Locate the cell with the specified text and output its [x, y] center coordinate. 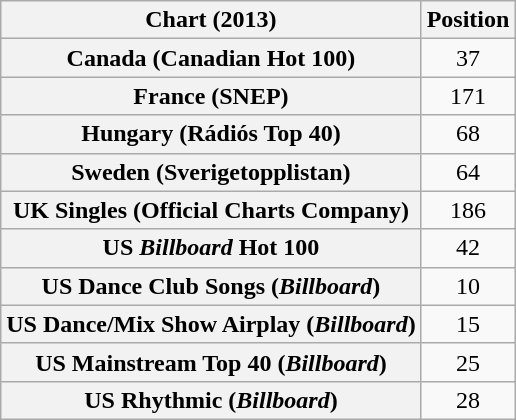
UK Singles (Official Charts Company) [211, 210]
Canada (Canadian Hot 100) [211, 58]
186 [468, 210]
France (SNEP) [211, 96]
15 [468, 324]
US Billboard Hot 100 [211, 248]
171 [468, 96]
US Rhythmic (Billboard) [211, 400]
US Dance Club Songs (Billboard) [211, 286]
10 [468, 286]
28 [468, 400]
US Dance/Mix Show Airplay (Billboard) [211, 324]
Hungary (Rádiós Top 40) [211, 134]
Sweden (Sverigetopplistan) [211, 172]
68 [468, 134]
US Mainstream Top 40 (Billboard) [211, 362]
64 [468, 172]
Chart (2013) [211, 20]
42 [468, 248]
Position [468, 20]
25 [468, 362]
37 [468, 58]
